Capture the cell that displays the provided text and extract its (x, y) central coordinate. 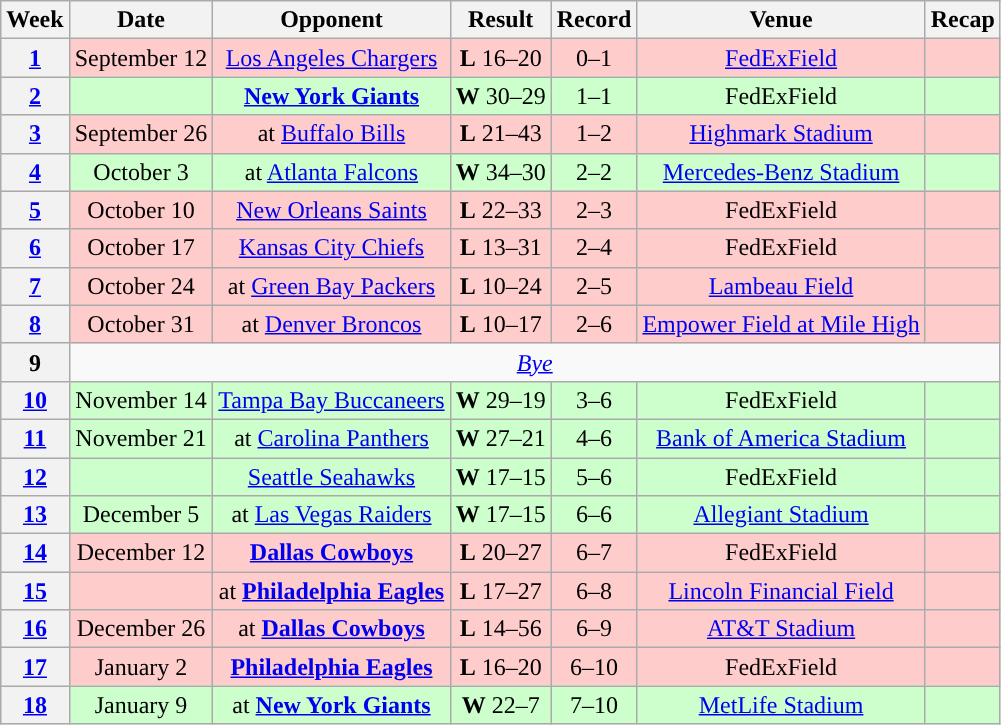
13 (35, 515)
September 12 (141, 58)
8 (35, 324)
2–6 (594, 324)
Recap (962, 20)
December 26 (141, 629)
at Denver Broncos (332, 324)
Venue (781, 20)
W 22–7 (500, 705)
4–6 (594, 438)
1–2 (594, 134)
L 13–31 (500, 248)
at Buffalo Bills (332, 134)
L 21–43 (500, 134)
L 17–27 (500, 591)
16 (35, 629)
W 27–21 (500, 438)
14 (35, 553)
1 (35, 58)
15 (35, 591)
October 10 (141, 210)
September 26 (141, 134)
7 (35, 286)
Record (594, 20)
MetLife Stadium (781, 705)
3–6 (594, 400)
Seattle Seahawks (332, 477)
5 (35, 210)
October 17 (141, 248)
3 (35, 134)
W 29–19 (500, 400)
6–6 (594, 515)
5–6 (594, 477)
6 (35, 248)
L 20–27 (500, 553)
6–10 (594, 667)
October 31 (141, 324)
Dallas Cowboys (332, 553)
Mercedes-Benz Stadium (781, 172)
Tampa Bay Buccaneers (332, 400)
November 21 (141, 438)
Kansas City Chiefs (332, 248)
11 (35, 438)
Lambeau Field (781, 286)
6–7 (594, 553)
2 (35, 96)
Los Angeles Chargers (332, 58)
at New York Giants (332, 705)
December 5 (141, 515)
Allegiant Stadium (781, 515)
Bank of America Stadium (781, 438)
17 (35, 667)
0–1 (594, 58)
Empower Field at Mile High (781, 324)
at Philadelphia Eagles (332, 591)
Result (500, 20)
Bye (534, 362)
October 24 (141, 286)
Philadelphia Eagles (332, 667)
October 3 (141, 172)
New Orleans Saints (332, 210)
10 (35, 400)
6–9 (594, 629)
18 (35, 705)
November 14 (141, 400)
W 30–29 (500, 96)
2–4 (594, 248)
1–1 (594, 96)
Opponent (332, 20)
Week (35, 20)
L 22–33 (500, 210)
New York Giants (332, 96)
at Las Vegas Raiders (332, 515)
L 10–17 (500, 324)
7–10 (594, 705)
Lincoln Financial Field (781, 591)
L 14–56 (500, 629)
2–2 (594, 172)
at Atlanta Falcons (332, 172)
at Green Bay Packers (332, 286)
9 (35, 362)
L 10–24 (500, 286)
January 2 (141, 667)
2–3 (594, 210)
at Dallas Cowboys (332, 629)
6–8 (594, 591)
AT&T Stadium (781, 629)
at Carolina Panthers (332, 438)
Highmark Stadium (781, 134)
W 34–30 (500, 172)
12 (35, 477)
4 (35, 172)
December 12 (141, 553)
January 9 (141, 705)
Date (141, 20)
2–5 (594, 286)
